From the cell containing the given text, extract its center point as [x, y] coordinate. 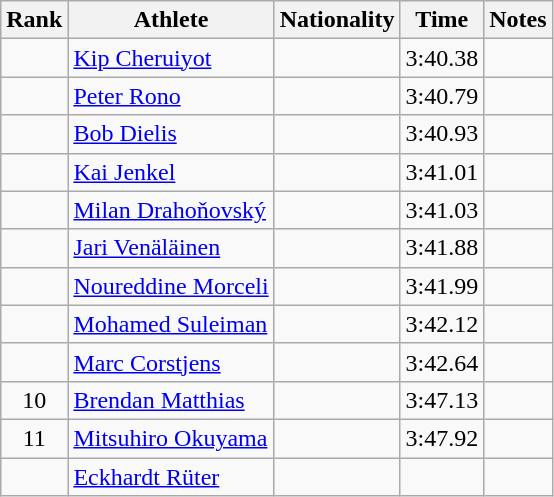
11 [34, 438]
Mohamed Suleiman [171, 324]
Bob Dielis [171, 134]
3:42.64 [442, 362]
Kai Jenkel [171, 172]
Notes [518, 20]
3:42.12 [442, 324]
3:41.88 [442, 248]
Mitsuhiro Okuyama [171, 438]
Marc Corstjens [171, 362]
3:41.03 [442, 210]
Brendan Matthias [171, 400]
3:40.79 [442, 96]
Noureddine Morceli [171, 286]
3:40.93 [442, 134]
Eckhardt Rüter [171, 477]
3:40.38 [442, 58]
Peter Rono [171, 96]
Athlete [171, 20]
3:47.92 [442, 438]
3:47.13 [442, 400]
3:41.01 [442, 172]
Time [442, 20]
Nationality [337, 20]
Kip Cheruiyot [171, 58]
Jari Venäläinen [171, 248]
Rank [34, 20]
3:41.99 [442, 286]
Milan Drahoňovský [171, 210]
10 [34, 400]
